Output the (X, Y) coordinate of the center of the cell containing the given text.  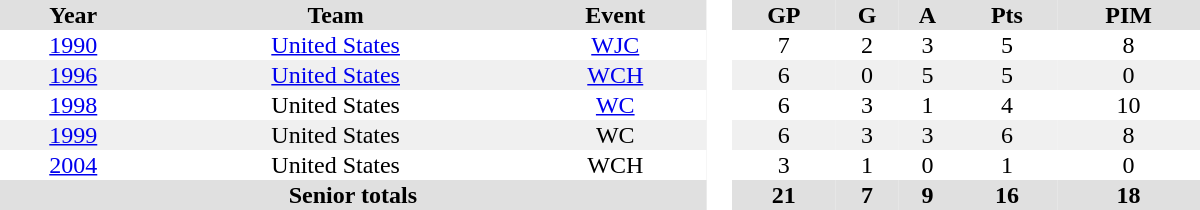
18 (1128, 195)
Team (336, 15)
WJC (616, 45)
4 (1008, 105)
9 (927, 195)
PIM (1128, 15)
21 (784, 195)
1996 (74, 75)
16 (1008, 195)
Senior totals (353, 195)
10 (1128, 105)
2 (867, 45)
2004 (74, 165)
G (867, 15)
A (927, 15)
1999 (74, 135)
GP (784, 15)
Year (74, 15)
Event (616, 15)
1990 (74, 45)
1998 (74, 105)
Pts (1008, 15)
